Identify which cell holds the provided text, then report its (X, Y) central coordinate. 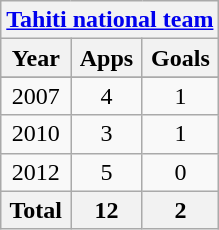
Total (36, 210)
2010 (36, 134)
2 (180, 210)
5 (106, 172)
12 (106, 210)
4 (106, 96)
2012 (36, 172)
Goals (180, 58)
3 (106, 134)
0 (180, 172)
Tahiti national team (110, 20)
2007 (36, 96)
Year (36, 58)
Apps (106, 58)
